Scan for the cell matching the given text and deliver its [X, Y] coordinate at center. 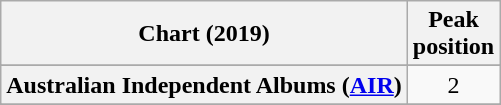
Chart (2019) [204, 34]
Peakposition [453, 34]
2 [453, 85]
Australian Independent Albums (AIR) [204, 85]
